Extract the [x, y] coordinate from the center of the cell holding the provided text.  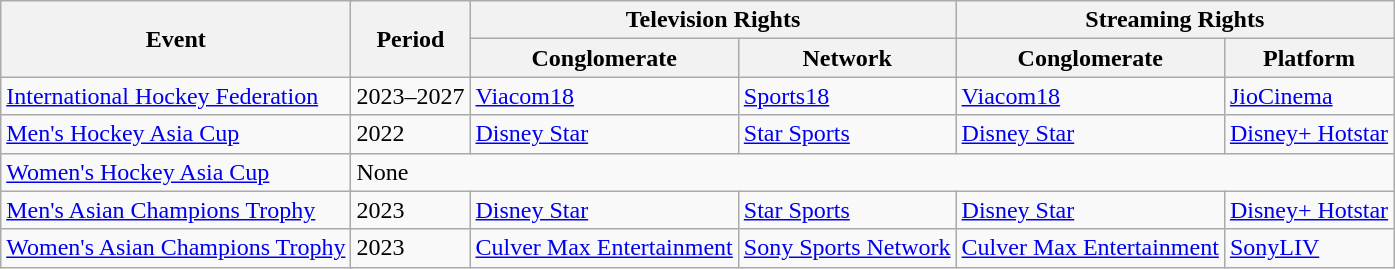
Sony Sports Network [847, 248]
2022 [410, 134]
International Hockey Federation [176, 96]
JioCinema [1308, 96]
Sports18 [847, 96]
SonyLIV [1308, 248]
Platform [1308, 58]
Network [847, 58]
Event [176, 39]
Women's Hockey Asia Cup [176, 172]
Men's Hockey Asia Cup [176, 134]
Period [410, 39]
Women's Asian Champions Trophy [176, 248]
None [872, 172]
Men's Asian Champions Trophy [176, 210]
2023–2027 [410, 96]
Television Rights [713, 20]
Streaming Rights [1175, 20]
